Extract the [X, Y] coordinate from the center of the cell holding the provided text.  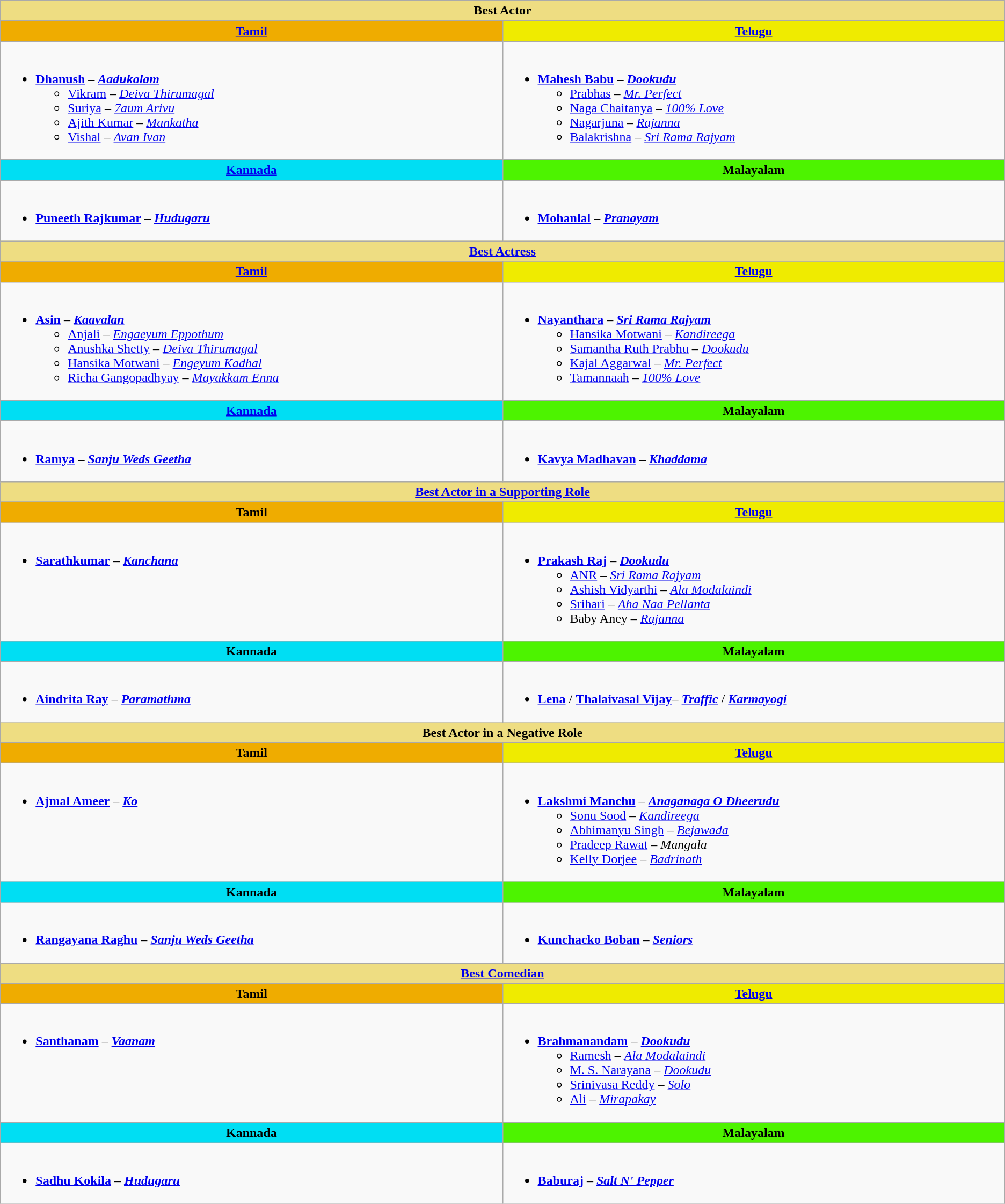
Aindrita Ray – Paramathma [251, 692]
Mahesh Babu – DookuduPrabhas – Mr. PerfectNaga Chaitanya – 100% LoveNagarjuna – RajannaBalakrishna – Sri Rama Rajyam [754, 101]
Best Actor in a Negative Role [502, 733]
Kavya Madhavan – Khaddama [754, 451]
Santhanam – Vaanam [251, 1063]
Dhanush – AadukalamVikram – Deiva ThirumagalSuriya – 7aum ArivuAjith Kumar – MankathaVishal – Avan Ivan [251, 101]
Lena / Thalaivasal Vijay– Traffic / Karmayogi [754, 692]
Baburaj – Salt N' Pepper [754, 1173]
Sarathkumar – Kanchana [251, 582]
Nayanthara – Sri Rama RajyamHansika Motwani – KandireegaSamantha Ruth Prabhu – DookuduKajal Aggarwal – Mr. PerfectTamannaah – 100% Love [754, 341]
Ramya – Sanju Weds Geetha [251, 451]
Best Actor in a Supporting Role [502, 492]
Lakshmi Manchu – Anaganaga O DheeruduSonu Sood – KandireegaAbhimanyu Singh – BejawadaPradeep Rawat – MangalaKelly Dorjee – Badrinath [754, 822]
Mohanlal – Pranayam [754, 210]
Sadhu Kokila – Hudugaru [251, 1173]
Puneeth Rajkumar – Hudugaru [251, 210]
Ajmal Ameer – Ko [251, 822]
Best Actor [502, 11]
Brahmanandam – DookuduRamesh – Ala ModalaindiM. S. Narayana – DookuduSrinivasa Reddy – SoloAli – Mirapakay [754, 1063]
Best Actress [502, 251]
Best Comedian [502, 973]
Asin – KaavalanAnjali – Engaeyum EppothumAnushka Shetty – Deiva ThirumagalHansika Motwani – Engeyum KadhalRicha Gangopadhyay – Mayakkam Enna [251, 341]
Prakash Raj – DookuduANR – Sri Rama RajyamAshish Vidyarthi – Ala ModalaindiSrihari – Aha Naa PellantaBaby Aney – Rajanna [754, 582]
Kunchacko Boban – Seniors [754, 933]
Rangayana Raghu – Sanju Weds Geetha [251, 933]
